From the cell containing the given text, extract its center point as [X, Y] coordinate. 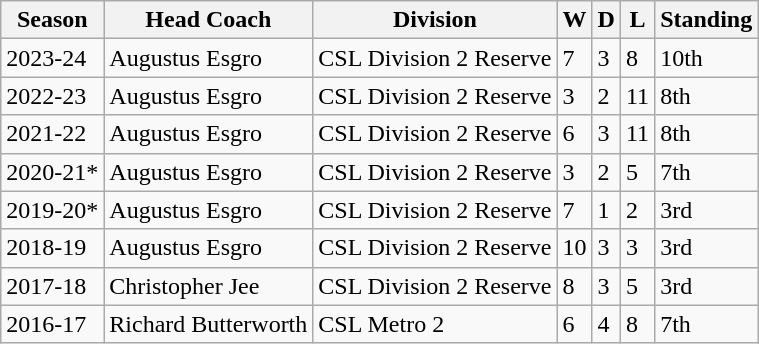
2022-23 [52, 96]
Christopher Jee [208, 286]
1 [606, 210]
Head Coach [208, 20]
2020-21* [52, 172]
2023-24 [52, 58]
D [606, 20]
10th [706, 58]
Season [52, 20]
2018-19 [52, 248]
Richard Butterworth [208, 324]
Standing [706, 20]
CSL Metro 2 [435, 324]
2017-18 [52, 286]
Division [435, 20]
10 [574, 248]
L [637, 20]
2019-20* [52, 210]
2016-17 [52, 324]
4 [606, 324]
2021-22 [52, 134]
W [574, 20]
